Pinpoint the cell where the given text exists, returning its (x, y) midpoint coordinate. 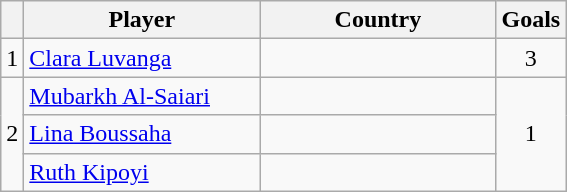
Clara Luvanga (142, 58)
Player (142, 20)
Mubarkh Al-Saiari (142, 96)
3 (531, 58)
Lina Boussaha (142, 134)
Ruth Kipoyi (142, 172)
Goals (531, 20)
2 (12, 134)
Country (378, 20)
